Extract the (X, Y) coordinate from the center of the cell holding the provided text.  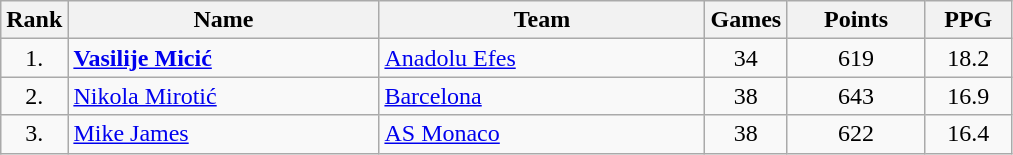
16.9 (968, 96)
16.4 (968, 134)
Mike James (224, 134)
Team (542, 20)
1. (34, 58)
18.2 (968, 58)
622 (856, 134)
AS Monaco (542, 134)
Games (746, 20)
Nikola Mirotić (224, 96)
3. (34, 134)
34 (746, 58)
Rank (34, 20)
PPG (968, 20)
619 (856, 58)
Vasilije Micić (224, 58)
Anadolu Efes (542, 58)
Barcelona (542, 96)
2. (34, 96)
Points (856, 20)
Name (224, 20)
643 (856, 96)
